Extract the (x, y) coordinate from the center of the cell holding the provided text.  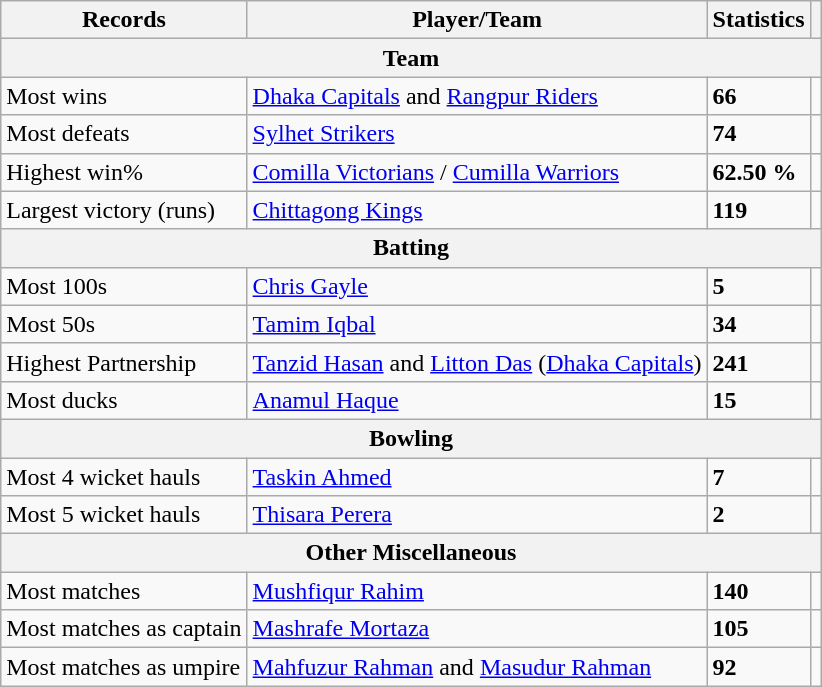
Most 5 wicket hauls (124, 515)
Most ducks (124, 400)
105 (758, 629)
Most 100s (124, 286)
7 (758, 477)
Most wins (124, 96)
241 (758, 362)
66 (758, 96)
Bowling (411, 438)
Thisara Perera (477, 515)
140 (758, 591)
92 (758, 667)
Player/Team (477, 20)
Chris Gayle (477, 286)
Mahfuzur Rahman and Masudur Rahman (477, 667)
Tamim Iqbal (477, 324)
Largest victory (runs) (124, 210)
Comilla Victorians / Cumilla Warriors (477, 172)
119 (758, 210)
Taskin Ahmed (477, 477)
Mashrafe Mortaza (477, 629)
34 (758, 324)
62.50 % (758, 172)
Dhaka Capitals and Rangpur Riders (477, 96)
15 (758, 400)
Anamul Haque (477, 400)
Mushfiqur Rahim (477, 591)
Sylhet Strikers (477, 134)
Most defeats (124, 134)
Other Miscellaneous (411, 553)
2 (758, 515)
Chittagong Kings (477, 210)
Records (124, 20)
Most 4 wicket hauls (124, 477)
Batting (411, 248)
Most matches as captain (124, 629)
Most matches (124, 591)
5 (758, 286)
Highest win% (124, 172)
Highest Partnership (124, 362)
Most 50s (124, 324)
Tanzid Hasan and Litton Das (Dhaka Capitals) (477, 362)
74 (758, 134)
Most matches as umpire (124, 667)
Statistics (758, 20)
Team (411, 58)
